From the cell containing the given text, extract its center point as (x, y) coordinate. 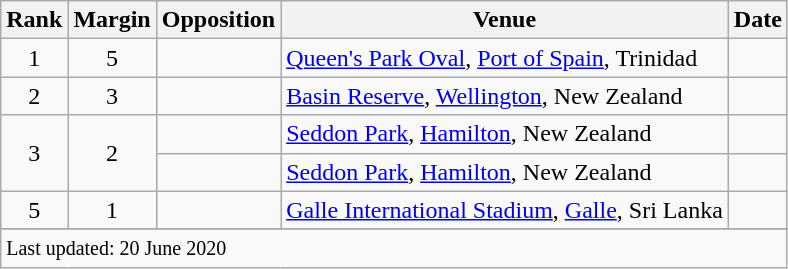
Galle International Stadium, Galle, Sri Lanka (505, 210)
Rank (34, 20)
Basin Reserve, Wellington, New Zealand (505, 96)
Opposition (218, 20)
Last updated: 20 June 2020 (394, 248)
Margin (112, 20)
Date (758, 20)
Queen's Park Oval, Port of Spain, Trinidad (505, 58)
Venue (505, 20)
